Output the (x, y) coordinate of the center of the cell containing the given text.  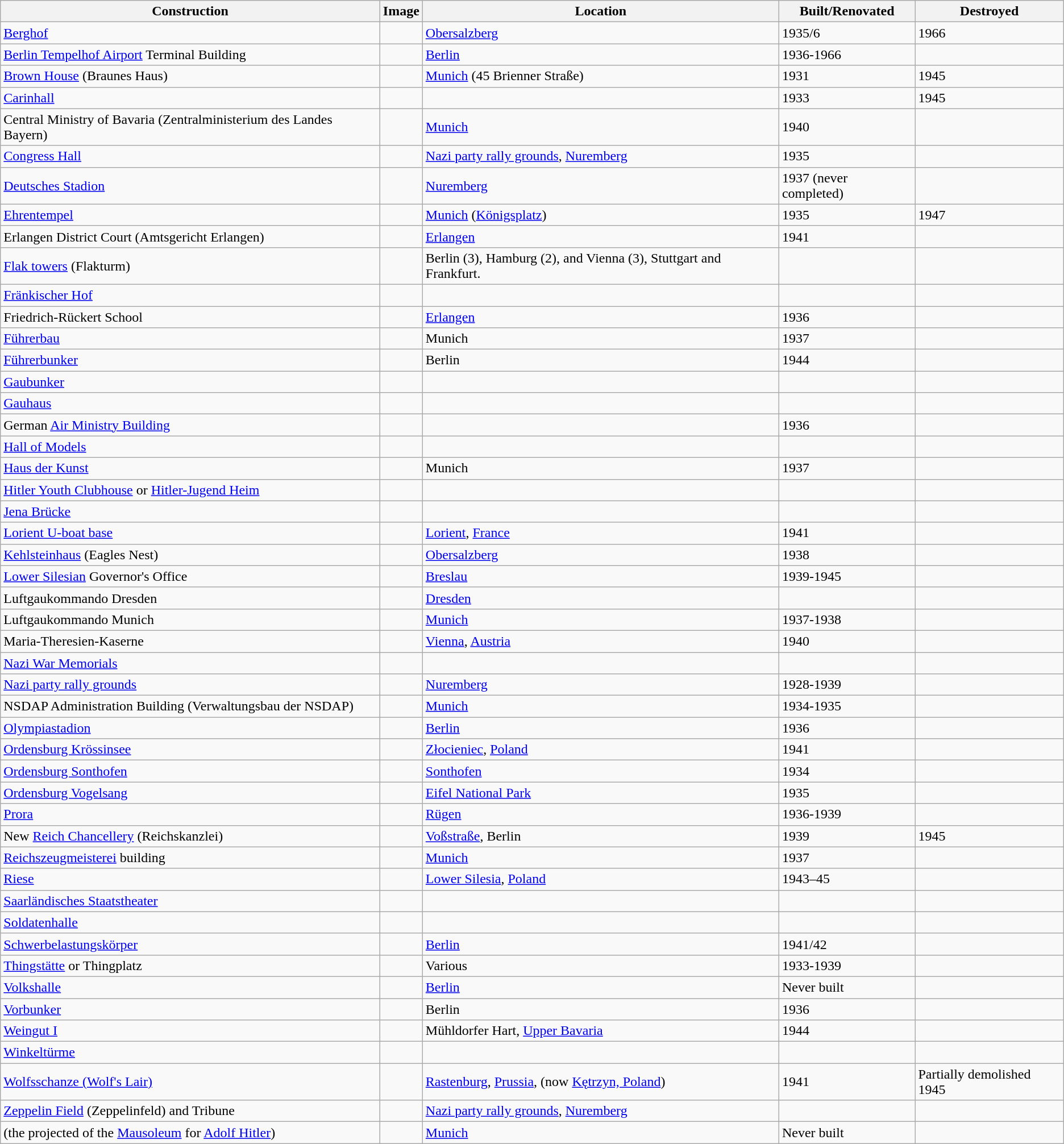
1943–45 (847, 879)
1935/6 (847, 33)
Munich (45 Brienner Straße) (600, 76)
Führerbunker (190, 360)
Central Ministry of Bavaria (Zentralministerium des Landes Bayern) (190, 127)
Breslau (600, 576)
Haus der Kunst (190, 468)
Hall of Models (190, 447)
Fränkischer Hof (190, 295)
1947 (989, 215)
Wolfsschanze (Wolf's Lair) (190, 1082)
1941/42 (847, 944)
Hitler Youth Clubhouse or Hitler-Jugend Heim (190, 490)
Eifel National Park (600, 793)
Berlin (3), Hamburg (2), and Vienna (3), Stuttgart and Frankfurt. (600, 266)
Munich (Königsplatz) (600, 215)
Zeppelin Field (Zeppelinfeld) and Tribune (190, 1111)
Gauhaus (190, 403)
Führerbau (190, 339)
1938 (847, 555)
Deutsches Stadion (190, 185)
Rügen (600, 814)
1933-1939 (847, 966)
Construction (190, 11)
Nazi party rally grounds (190, 685)
Lower Silesia, Poland (600, 879)
Congress Hall (190, 156)
Various (600, 966)
Olympiastadion (190, 728)
1936-1939 (847, 814)
Image (401, 11)
1931 (847, 76)
Sonthofen (600, 771)
Vienna, Austria (600, 641)
Gaubunker (190, 382)
1936-1966 (847, 55)
Rastenburg, Prussia, (now Kętrzyn, Poland) (600, 1082)
1928-1939 (847, 685)
(the projected of the Mausoleum for Adolf Hitler) (190, 1133)
NSDAP Administration Building (Verwaltungsbau der NSDAP) (190, 706)
1939-1945 (847, 576)
Maria-Theresien-Kaserne (190, 641)
Schwerbelastungskörper (190, 944)
Jena Brücke (190, 511)
1934-1935 (847, 706)
Luftgaukommando Munich (190, 619)
Lorient, France (600, 533)
Saarländisches Staatstheater (190, 901)
Volkshalle (190, 987)
1934 (847, 771)
Ordensburg Sonthofen (190, 771)
Carinhall (190, 98)
Thingstätte or Thingplatz (190, 966)
Nazi War Memorials (190, 663)
Mühldorfer Hart, Upper Bavaria (600, 1031)
1933 (847, 98)
Ordensburg Vogelsang (190, 793)
1939 (847, 836)
Riese (190, 879)
Flak towers (Flakturm) (190, 266)
Lorient U-boat base (190, 533)
Erlangen District Court (Amtsgericht Erlangen) (190, 236)
Soldatenhalle (190, 922)
Weingut I (190, 1031)
Złocieniec, Poland (600, 750)
Dresden (600, 598)
Prora (190, 814)
1937 (never completed) (847, 185)
Kehlsteinhaus (Eagles Nest) (190, 555)
Built/Renovated (847, 11)
1966 (989, 33)
Luftgaukommando Dresden (190, 598)
Lower Silesian Governor's Office (190, 576)
1937-1938 (847, 619)
Destroyed (989, 11)
Berghof (190, 33)
New Reich Chancellery (Reichskanzlei) (190, 836)
German Air Ministry Building (190, 425)
Partially demolished 1945 (989, 1082)
Ehrentempel (190, 215)
Brown House (Braunes Haus) (190, 76)
Friedrich-Rückert School (190, 317)
Location (600, 11)
Voßstraße, Berlin (600, 836)
Berlin Tempelhof Airport Terminal Building (190, 55)
Winkeltürme (190, 1053)
Vorbunker (190, 1009)
Ordensburg Krössinsee (190, 750)
Reichszeugmeisterei building (190, 858)
